Pinpoint the cell where the given text exists, returning its (X, Y) midpoint coordinate. 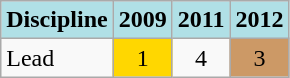
2011 (201, 20)
Discipline (57, 20)
Lead (57, 58)
3 (260, 58)
2012 (260, 20)
1 (142, 58)
4 (201, 58)
2009 (142, 20)
